Provide the (x, y) coordinate of the cell's center where the given text is located.  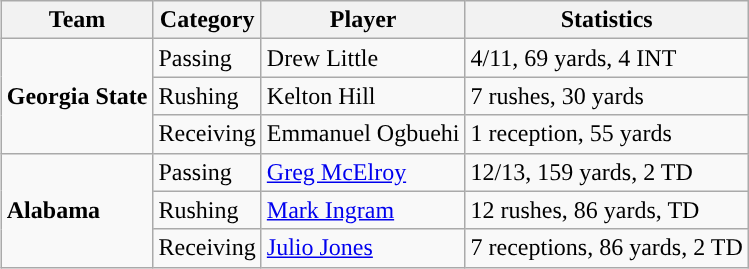
Georgia State (77, 96)
Greg McElroy (363, 172)
Statistics (606, 20)
Drew Little (363, 58)
Player (363, 20)
4/11, 69 yards, 4 INT (606, 58)
1 reception, 55 yards (606, 134)
Kelton Hill (363, 96)
Team (77, 20)
7 rushes, 30 yards (606, 96)
Mark Ingram (363, 210)
12/13, 159 yards, 2 TD (606, 172)
Category (207, 20)
Julio Jones (363, 248)
Emmanuel Ogbuehi (363, 134)
12 rushes, 86 yards, TD (606, 210)
7 receptions, 86 yards, 2 TD (606, 248)
Alabama (77, 210)
